Find where the given text appears and provide that cell's center as [x, y] coordinate. 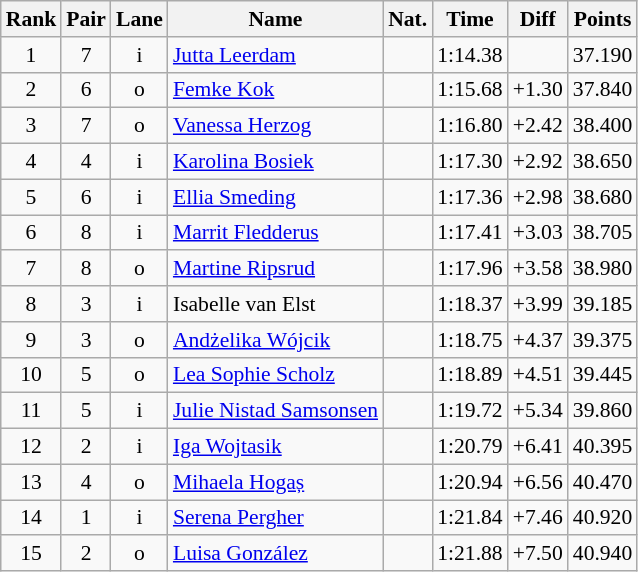
1:15.68 [470, 90]
11 [32, 411]
12 [32, 447]
Points [602, 19]
Nat. [408, 19]
+2.92 [538, 162]
Jutta Leerdam [276, 55]
+4.51 [538, 375]
Mihaela Hogaș [276, 482]
Femke Kok [276, 90]
1:21.84 [470, 518]
+7.46 [538, 518]
38.400 [602, 126]
+2.42 [538, 126]
Serena Pergher [276, 518]
Vanessa Herzog [276, 126]
Marrit Fledderus [276, 233]
39.185 [602, 304]
Lane [140, 19]
1:18.37 [470, 304]
Iga Wojtasik [276, 447]
Rank [32, 19]
1:17.41 [470, 233]
37.840 [602, 90]
37.190 [602, 55]
Diff [538, 19]
Luisa González [276, 554]
14 [32, 518]
1:20.79 [470, 447]
1:17.36 [470, 197]
+3.03 [538, 233]
40.470 [602, 482]
39.445 [602, 375]
1:18.89 [470, 375]
1:19.72 [470, 411]
40.940 [602, 554]
9 [32, 340]
+3.58 [538, 269]
39.375 [602, 340]
1:17.96 [470, 269]
Name [276, 19]
Isabelle van Elst [276, 304]
38.705 [602, 233]
40.920 [602, 518]
40.395 [602, 447]
Ellia Smeding [276, 197]
Time [470, 19]
1:14.38 [470, 55]
Lea Sophie Scholz [276, 375]
+7.50 [538, 554]
38.980 [602, 269]
+6.41 [538, 447]
1:16.80 [470, 126]
38.650 [602, 162]
1:18.75 [470, 340]
+2.98 [538, 197]
1:17.30 [470, 162]
Andżelika Wójcik [276, 340]
10 [32, 375]
+1.30 [538, 90]
+5.34 [538, 411]
Pair [86, 19]
38.680 [602, 197]
+4.37 [538, 340]
13 [32, 482]
1:20.94 [470, 482]
Julie Nistad Samsonsen [276, 411]
+6.56 [538, 482]
Martine Ripsrud [276, 269]
39.860 [602, 411]
15 [32, 554]
Karolina Bosiek [276, 162]
1:21.88 [470, 554]
+3.99 [538, 304]
